Return the (X, Y) coordinate for the center point of the cell that contains the specified text.  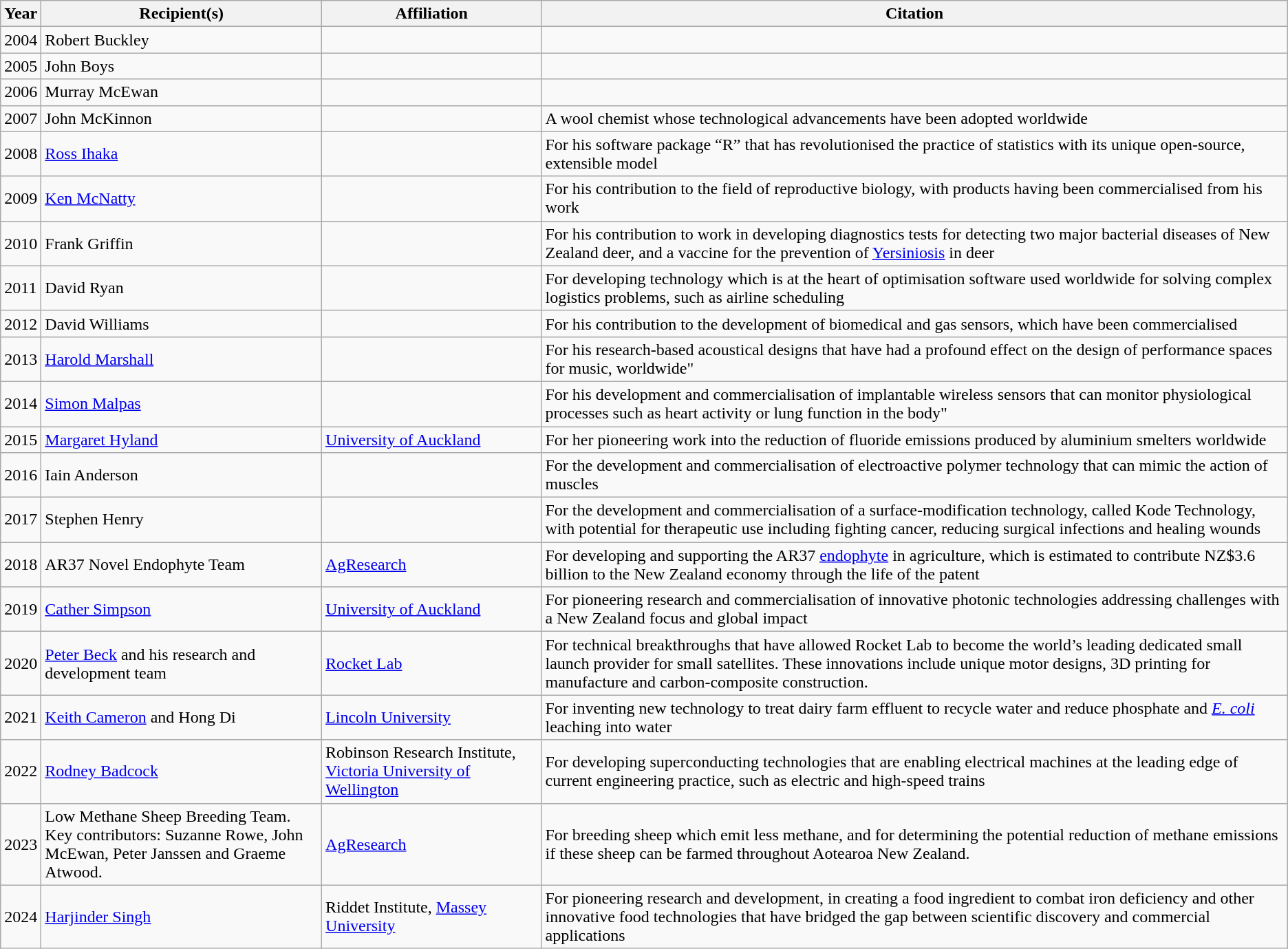
2013 (21, 359)
For his research-based acoustical designs that have had a profound effect on the design of performance spaces for music, worldwide" (914, 359)
Simon Malpas (182, 403)
For his contribution to the field of reproductive biology, with products having been commercialised from his work (914, 198)
Riddet Institute, Massey University (432, 917)
2018 (21, 564)
For his software package “R” that has revolutionised the practice of statistics with its unique open-source, extensible model (914, 154)
John McKinnon (182, 118)
2024 (21, 917)
AR37 Novel Endophyte Team (182, 564)
Iain Anderson (182, 475)
Robert Buckley (182, 40)
Murray McEwan (182, 92)
Harjinder Singh (182, 917)
Harold Marshall (182, 359)
For pioneering research and commercialisation of innovative photonic technologies addressing challenges with a New Zealand focus and global impact (914, 610)
2023 (21, 844)
2007 (21, 118)
Robinson Research Institute, Victoria University of Wellington (432, 771)
2020 (21, 663)
For inventing new technology to treat dairy farm effluent to recycle water and reduce phosphate and E. coli leaching into water (914, 717)
Low Methane Sheep Breeding Team.Key contributors: Suzanne Rowe, John McEwan, Peter Janssen and Graeme Atwood. (182, 844)
2004 (21, 40)
Stephen Henry (182, 520)
2016 (21, 475)
2008 (21, 154)
2011 (21, 288)
2021 (21, 717)
Rodney Badcock (182, 771)
Margaret Hyland (182, 440)
Ross Ihaka (182, 154)
Citation (914, 14)
Affiliation (432, 14)
Peter Beck and his research and development team (182, 663)
2009 (21, 198)
John Boys (182, 66)
Lincoln University (432, 717)
For her pioneering work into the reduction of fluoride emissions produced by aluminium smelters worldwide (914, 440)
2019 (21, 610)
2012 (21, 323)
2015 (21, 440)
For the development and commercialisation of electroactive polymer technology that can mimic the action of muscles (914, 475)
Frank Griffin (182, 244)
2017 (21, 520)
2006 (21, 92)
2014 (21, 403)
A wool chemist whose technological advancements have been adopted worldwide (914, 118)
For his contribution to the development of biomedical and gas sensors, which have been commercialised (914, 323)
2005 (21, 66)
Year (21, 14)
2022 (21, 771)
Ken McNatty (182, 198)
David Williams (182, 323)
Keith Cameron and Hong Di (182, 717)
2010 (21, 244)
David Ryan (182, 288)
Rocket Lab (432, 663)
Recipient(s) (182, 14)
Cather Simpson (182, 610)
